Return (X, Y) of the center of cell containing provided text 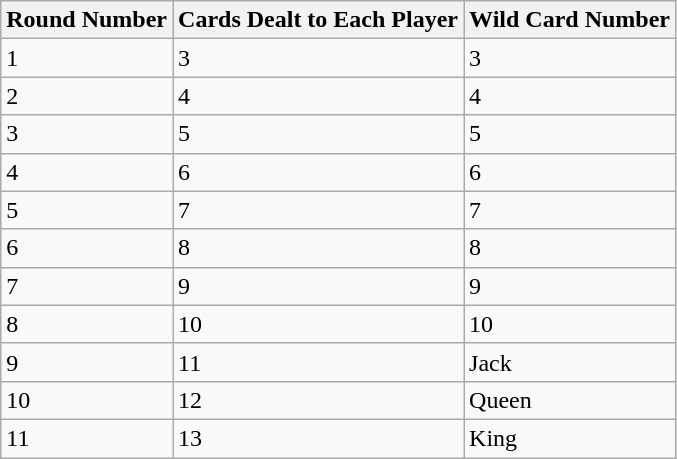
Cards Dealt to Each Player (318, 20)
Round Number (87, 20)
13 (318, 438)
Wild Card Number (570, 20)
Jack (570, 362)
12 (318, 400)
King (570, 438)
2 (87, 96)
Queen (570, 400)
1 (87, 58)
